Capture the cell that displays the provided text and extract its [x, y] central coordinate. 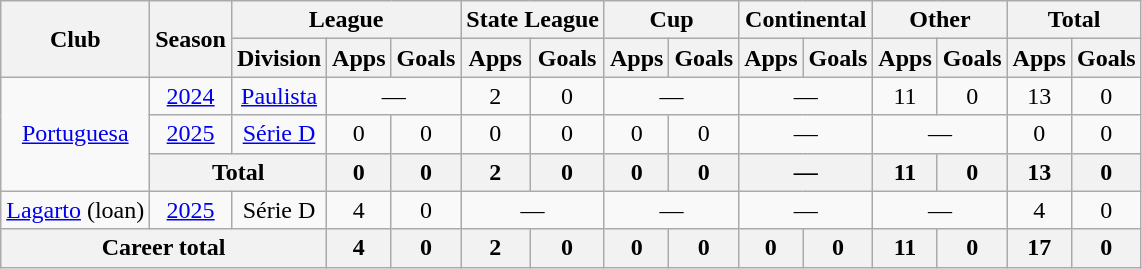
2024 [191, 96]
Division [278, 58]
Lagarto (loan) [76, 210]
Other [940, 20]
Paulista [278, 96]
Season [191, 39]
Continental [806, 20]
State League [533, 20]
League [346, 20]
Portuguesa [76, 134]
Cup [671, 20]
Career total [164, 248]
17 [1039, 248]
Club [76, 39]
